Find where the given text appears and provide that cell's center as (x, y) coordinate. 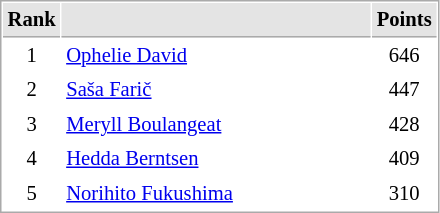
310 (404, 194)
409 (404, 158)
4 (32, 158)
Norihito Fukushima (216, 194)
Saša Farič (216, 90)
5 (32, 194)
Points (404, 20)
Hedda Berntsen (216, 158)
428 (404, 124)
447 (404, 90)
Meryll Boulangeat (216, 124)
Ophelie David (216, 56)
2 (32, 90)
1 (32, 56)
646 (404, 56)
Rank (32, 20)
3 (32, 124)
